Detect which cell encompasses the target text, then output its (X, Y) center coordinate. 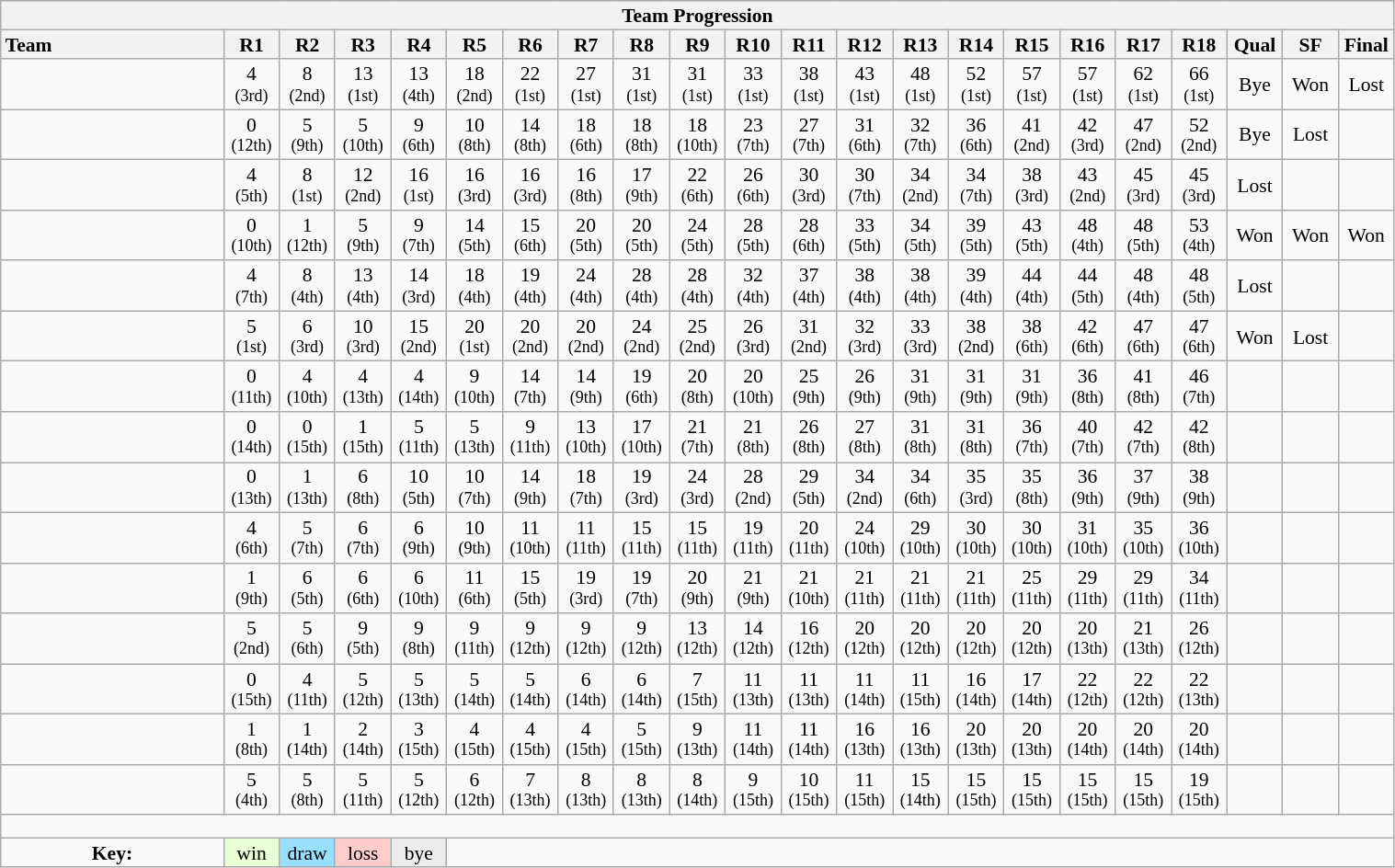
0 (11th) (252, 386)
R11 (809, 45)
2 (14th) (362, 739)
Key: (112, 853)
42 (7th) (1144, 438)
30 (3rd) (809, 186)
9 (6th) (419, 134)
4 (7th) (252, 287)
4 (11th) (307, 690)
43 (1st) (864, 85)
R5 (475, 45)
9 (7th) (419, 235)
R7 (587, 45)
5 (1st) (252, 337)
53 (4th) (1199, 235)
1 (14th) (307, 739)
18 (2nd) (475, 85)
20 (11th) (809, 539)
27 (7th) (809, 134)
43 (5th) (1032, 235)
35 (10th) (1144, 539)
29 (10th) (920, 539)
Team (112, 45)
10 (15th) (809, 791)
28 (5th) (754, 235)
15 (6th) (530, 235)
4 (13th) (362, 386)
10 (3rd) (362, 337)
37 (4th) (809, 287)
8 (14th) (697, 791)
6 (6th) (362, 588)
16 (8th) (587, 186)
1 (9th) (252, 588)
18 (4th) (475, 287)
0 (10th) (252, 235)
R4 (419, 45)
6 (8th) (362, 487)
46 (7th) (1199, 386)
19 (7th) (642, 588)
5 (6th) (307, 638)
11 (11th) (587, 539)
38 (2nd) (977, 337)
23 (7th) (754, 134)
1 (15th) (362, 438)
Qual (1254, 45)
30 (7th) (864, 186)
48 (1st) (920, 85)
SF (1311, 45)
14 (8th) (530, 134)
21 (10th) (809, 588)
0 (14th) (252, 438)
5 (7th) (307, 539)
31 (6th) (864, 134)
14 (12th) (754, 638)
24 (4th) (587, 287)
20 (1st) (475, 337)
31 (2nd) (809, 337)
8 (1st) (307, 186)
9 (13th) (697, 739)
36 (9th) (1087, 487)
7 (15th) (697, 690)
19 (11th) (754, 539)
5 (2nd) (252, 638)
4 (14th) (419, 386)
36 (6th) (977, 134)
9 (8th) (419, 638)
52 (1st) (977, 85)
R15 (1032, 45)
41 (8th) (1144, 386)
4 (3rd) (252, 85)
32 (4th) (754, 287)
14 (3rd) (419, 287)
Final (1366, 45)
R12 (864, 45)
0 (12th) (252, 134)
6 (5th) (307, 588)
9 (10th) (475, 386)
10 (9th) (475, 539)
26 (12th) (1199, 638)
47 (2nd) (1144, 134)
14 (7th) (530, 386)
6 (7th) (362, 539)
25 (9th) (809, 386)
R2 (307, 45)
24 (2nd) (642, 337)
5 (10th) (362, 134)
34 (5th) (920, 235)
42 (8th) (1199, 438)
27 (1st) (587, 85)
17 (9th) (642, 186)
43 (2nd) (1087, 186)
26 (3rd) (754, 337)
11 (6th) (475, 588)
62 (1st) (1144, 85)
17 (10th) (642, 438)
20 (9th) (697, 588)
33 (5th) (864, 235)
35 (3rd) (977, 487)
15 (14th) (920, 791)
1 (8th) (252, 739)
5 (15th) (642, 739)
13 (12th) (697, 638)
26 (8th) (809, 438)
38 (9th) (1199, 487)
10 (7th) (475, 487)
6 (3rd) (307, 337)
draw (307, 853)
33 (3rd) (920, 337)
66 (1st) (1199, 85)
R9 (697, 45)
52 (2nd) (1199, 134)
29 (5th) (809, 487)
38 (1st) (809, 85)
36 (8th) (1087, 386)
42 (6th) (1087, 337)
34 (7th) (977, 186)
27 (8th) (864, 438)
15 (5th) (530, 588)
28 (6th) (809, 235)
7 (13th) (530, 791)
26 (6th) (754, 186)
R17 (1144, 45)
16 (14th) (977, 690)
22 (13th) (1199, 690)
R18 (1199, 45)
5 (4th) (252, 791)
10 (5th) (419, 487)
0 (13th) (252, 487)
12 (2nd) (362, 186)
11 (10th) (530, 539)
18 (7th) (587, 487)
bye (419, 853)
4 (5th) (252, 186)
18 (10th) (697, 134)
32 (3rd) (864, 337)
R13 (920, 45)
R3 (362, 45)
18 (8th) (642, 134)
5 (8th) (307, 791)
6 (10th) (419, 588)
8 (4th) (307, 287)
36 (7th) (1032, 438)
34 (6th) (920, 487)
39 (5th) (977, 235)
9 (15th) (754, 791)
32 (7th) (920, 134)
3 (15th) (419, 739)
R10 (754, 45)
21 (9th) (754, 588)
38 (6th) (1032, 337)
24 (10th) (864, 539)
35 (8th) (1032, 487)
16 (12th) (809, 638)
19 (4th) (530, 287)
22 (1st) (530, 85)
21 (7th) (697, 438)
4 (10th) (307, 386)
31 (10th) (1087, 539)
16 (1st) (419, 186)
9 (5th) (362, 638)
19 (15th) (1199, 791)
39 (4th) (977, 287)
38 (3rd) (1032, 186)
8 (2nd) (307, 85)
20 (10th) (754, 386)
Team Progression (697, 16)
40 (7th) (1087, 438)
loss (362, 853)
1 (12th) (307, 235)
25 (11th) (1032, 588)
R1 (252, 45)
14 (5th) (475, 235)
26 (9th) (864, 386)
R16 (1087, 45)
1 (13th) (307, 487)
20 (8th) (697, 386)
24 (3rd) (697, 487)
18 (6th) (587, 134)
R8 (642, 45)
37 (9th) (1144, 487)
17 (14th) (1032, 690)
28 (2nd) (754, 487)
6 (12th) (475, 791)
44 (4th) (1032, 287)
13 (1st) (362, 85)
42 (3rd) (1087, 134)
10 (8th) (475, 134)
25 (2nd) (697, 337)
41 (2nd) (1032, 134)
13 (10th) (587, 438)
4 (6th) (252, 539)
6 (9th) (419, 539)
R6 (530, 45)
19 (6th) (642, 386)
36 (10th) (1199, 539)
R14 (977, 45)
33 (1st) (754, 85)
21 (13th) (1144, 638)
15 (2nd) (419, 337)
44 (5th) (1087, 287)
34 (11th) (1199, 588)
22 (6th) (697, 186)
24 (5th) (697, 235)
win (252, 853)
21 (8th) (754, 438)
